Determine the (X, Y) coordinate at the center of the cell enclosing the given text.  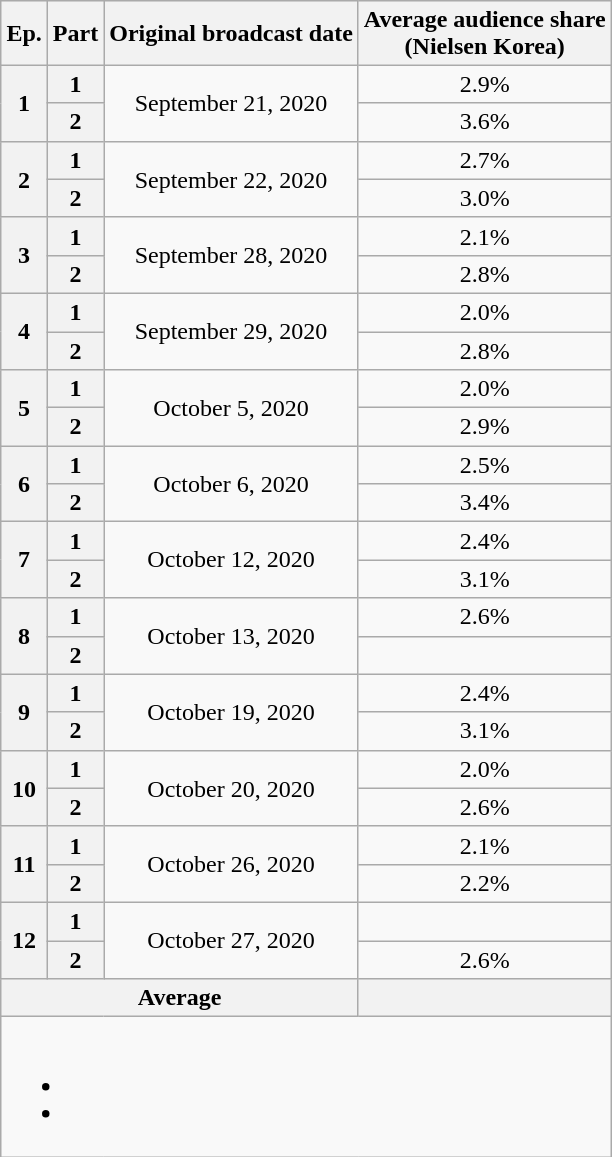
8 (24, 636)
Average (180, 998)
October 5, 2020 (232, 408)
September 28, 2020 (232, 255)
Part (75, 32)
September 21, 2020 (232, 103)
11 (24, 864)
October 6, 2020 (232, 484)
9 (24, 712)
October 20, 2020 (232, 788)
3.6% (484, 122)
2.2% (484, 883)
Original broadcast date (232, 32)
September 29, 2020 (232, 331)
12 (24, 940)
October 19, 2020 (232, 712)
Ep. (24, 32)
5 (24, 408)
10 (24, 788)
3.4% (484, 503)
3.0% (484, 198)
3 (24, 255)
October 12, 2020 (232, 560)
4 (24, 331)
2.5% (484, 465)
October 26, 2020 (232, 864)
2.7% (484, 160)
October 27, 2020 (232, 940)
September 22, 2020 (232, 179)
6 (24, 484)
7 (24, 560)
Average audience share(Nielsen Korea) (484, 32)
October 13, 2020 (232, 636)
